Locate the cell with the specified text and output its (x, y) center coordinate. 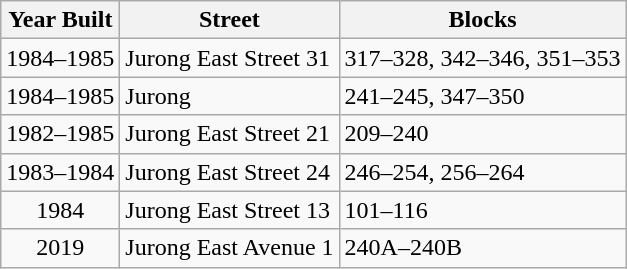
209–240 (482, 134)
Jurong (230, 96)
Jurong East Avenue 1 (230, 248)
241–245, 347–350 (482, 96)
Year Built (60, 20)
1982–1985 (60, 134)
Jurong East Street 13 (230, 210)
Street (230, 20)
Blocks (482, 20)
101–116 (482, 210)
240A–240B (482, 248)
Jurong East Street 24 (230, 172)
317–328, 342–346, 351–353 (482, 58)
Jurong East Street 21 (230, 134)
1983–1984 (60, 172)
246–254, 256–264 (482, 172)
Jurong East Street 31 (230, 58)
2019 (60, 248)
1984 (60, 210)
